Extract the (x, y) coordinate from the center of the cell holding the provided text.  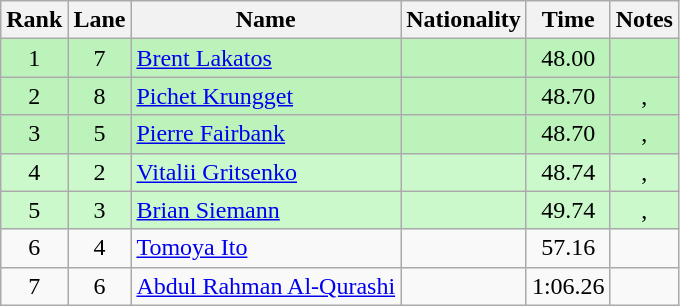
Vitalii Gritsenko (266, 172)
1 (34, 58)
Brian Siemann (266, 210)
1:06.26 (568, 286)
Name (266, 20)
57.16 (568, 248)
Brent Lakatos (266, 58)
Pichet Krungget (266, 96)
49.74 (568, 210)
48.00 (568, 58)
Abdul Rahman Al-Qurashi (266, 286)
Notes (644, 20)
Nationality (464, 20)
Pierre Fairbank (266, 134)
Tomoya Ito (266, 248)
8 (100, 96)
Time (568, 20)
48.74 (568, 172)
Lane (100, 20)
Rank (34, 20)
